Identify which cell holds the provided text, then report its [x, y] central coordinate. 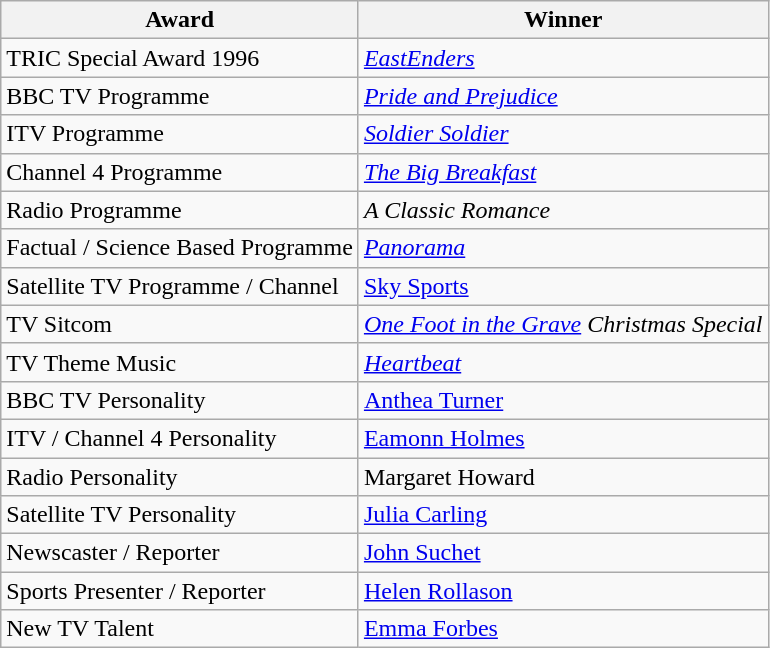
TV Theme Music [180, 362]
ITV Programme [180, 134]
Channel 4 Programme [180, 172]
Margaret Howard [563, 477]
One Foot in the Grave Christmas Special [563, 324]
Eamonn Holmes [563, 438]
Newscaster / Reporter [180, 553]
BBC TV Personality [180, 400]
The Big Breakfast [563, 172]
Helen Rollason [563, 591]
TRIC Special Award 1996 [180, 58]
Radio Programme [180, 210]
Sky Sports [563, 286]
Winner [563, 20]
Sports Presenter / Reporter [180, 591]
Emma Forbes [563, 629]
John Suchet [563, 553]
A Classic Romance [563, 210]
Factual / Science Based Programme [180, 248]
EastEnders [563, 58]
TV Sitcom [180, 324]
Satellite TV Personality [180, 515]
ITV / Channel 4 Personality [180, 438]
New TV Talent [180, 629]
Soldier Soldier [563, 134]
Panorama [563, 248]
Satellite TV Programme / Channel [180, 286]
Radio Personality [180, 477]
BBC TV Programme [180, 96]
Award [180, 20]
Julia Carling [563, 515]
Pride and Prejudice [563, 96]
Anthea Turner [563, 400]
Heartbeat [563, 362]
